Extract the (X, Y) coordinate from the center of the cell holding the provided text.  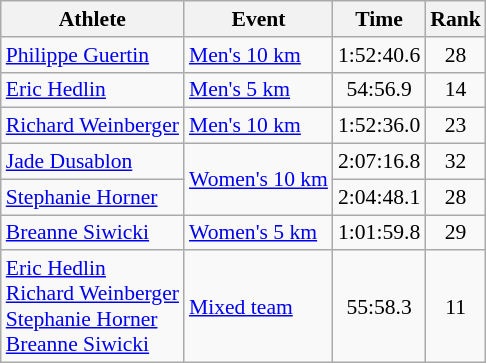
29 (456, 233)
2:04:48.1 (379, 197)
Athlete (92, 19)
Men's 5 km (258, 90)
Richard Weinberger (92, 126)
Women's 5 km (258, 233)
Philippe Guertin (92, 55)
23 (456, 126)
Rank (456, 19)
Women's 10 km (258, 180)
Stephanie Horner (92, 197)
Jade Dusablon (92, 162)
1:52:40.6 (379, 55)
11 (456, 307)
32 (456, 162)
Breanne Siwicki (92, 233)
Eric HedlinRichard WeinbergerStephanie HornerBreanne Siwicki (92, 307)
2:07:16.8 (379, 162)
Eric Hedlin (92, 90)
54:56.9 (379, 90)
14 (456, 90)
Mixed team (258, 307)
1:52:36.0 (379, 126)
1:01:59.8 (379, 233)
Event (258, 19)
Time (379, 19)
55:58.3 (379, 307)
